From the cell containing the given text, extract its center point as (X, Y) coordinate. 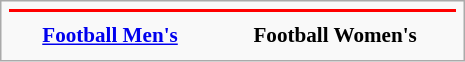
Football Men's (110, 35)
Football Women's (335, 35)
